Pinpoint the cell where the given text exists, returning its (x, y) midpoint coordinate. 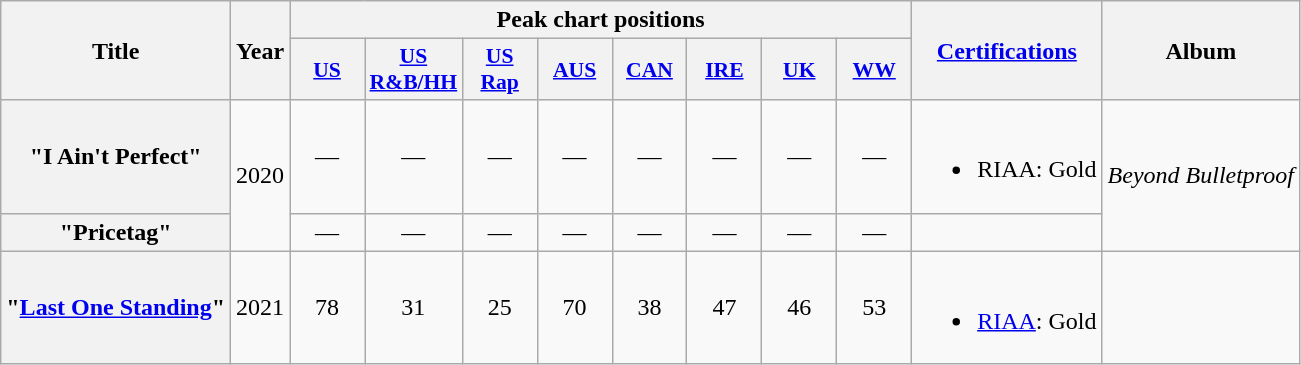
US (328, 70)
31 (414, 308)
Year (260, 50)
Beyond Bulletproof (1200, 176)
Certifications (1007, 50)
USR&B/HH (414, 70)
Album (1200, 50)
USRap (500, 70)
46 (800, 308)
2020 (260, 176)
"Last One Standing" (116, 308)
IRE (724, 70)
2021 (260, 308)
70 (574, 308)
38 (650, 308)
25 (500, 308)
Title (116, 50)
WW (874, 70)
78 (328, 308)
AUS (574, 70)
"Pricetag" (116, 232)
47 (724, 308)
Peak chart positions (601, 20)
CAN (650, 70)
53 (874, 308)
UK (800, 70)
"I Ain't Perfect" (116, 156)
